Search for the cell housing the specified text and yield its [X, Y] center coordinate. 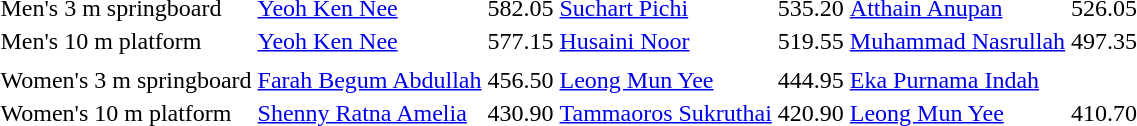
Muhammad Nasrullah [957, 41]
444.95 [810, 80]
Farah Begum Abdullah [370, 80]
577.15 [520, 41]
Leong Mun Yee [666, 80]
Eka Purnama Indah [957, 80]
Husaini Noor [666, 41]
456.50 [520, 80]
Yeoh Ken Nee [370, 41]
519.55 [810, 41]
